Return [x, y] of the center of cell containing provided text 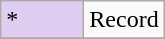
* [42, 20]
Record [124, 20]
